Return the (x, y) coordinate for the center point of the cell that contains the specified text.  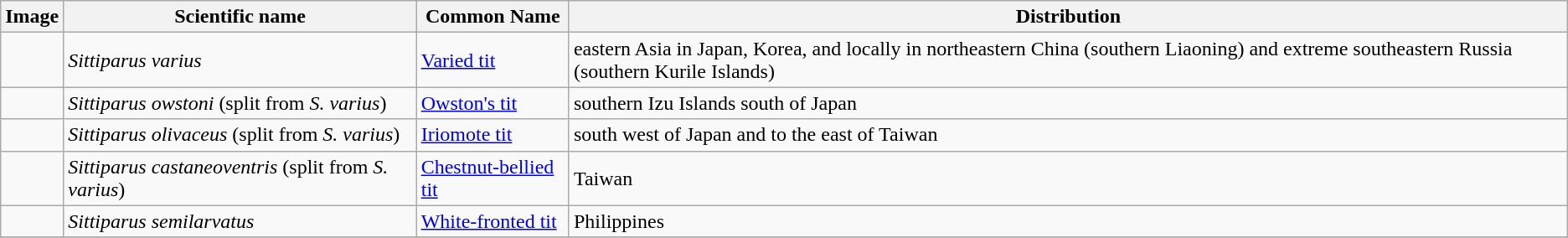
Taiwan (1068, 178)
Scientific name (240, 17)
Distribution (1068, 17)
eastern Asia in Japan, Korea, and locally in northeastern China (southern Liaoning) and extreme southeastern Russia (southern Kurile Islands) (1068, 60)
Chestnut-bellied tit (493, 178)
Varied tit (493, 60)
Owston's tit (493, 103)
southern Izu Islands south of Japan (1068, 103)
Sittiparus semilarvatus (240, 221)
Philippines (1068, 221)
Iriomote tit (493, 135)
Sittiparus castaneoventris (split from S. varius) (240, 178)
Sittiparus varius (240, 60)
Common Name (493, 17)
Sittiparus olivaceus (split from S. varius) (240, 135)
White-fronted tit (493, 221)
Sittiparus owstoni (split from S. varius) (240, 103)
Image (32, 17)
south west of Japan and to the east of Taiwan (1068, 135)
